Determine the (x, y) coordinate at the center of the cell enclosing the given text.  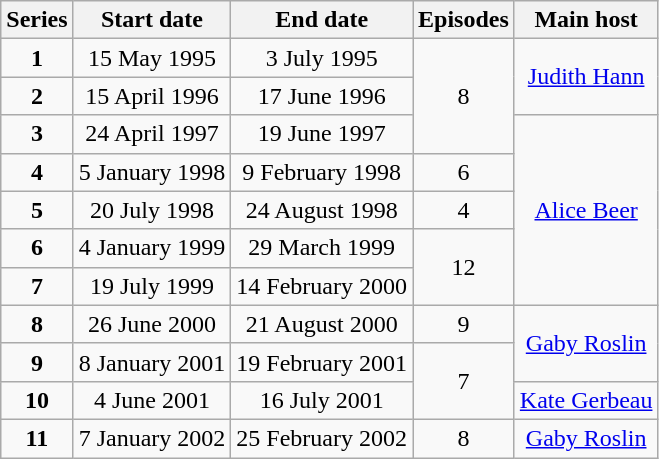
24 April 1997 (152, 134)
7 January 2002 (152, 438)
3 July 1995 (322, 58)
14 February 2000 (322, 286)
5 (37, 210)
15 April 1996 (152, 96)
Episodes (464, 20)
26 June 2000 (152, 324)
19 June 1997 (322, 134)
24 August 1998 (322, 210)
25 February 2002 (322, 438)
Alice Beer (586, 210)
3 (37, 134)
4 June 2001 (152, 400)
Main host (586, 20)
10 (37, 400)
19 July 1999 (152, 286)
End date (322, 20)
9 February 1998 (322, 172)
11 (37, 438)
19 February 2001 (322, 362)
Start date (152, 20)
Judith Hann (586, 77)
15 May 1995 (152, 58)
1 (37, 58)
5 January 1998 (152, 172)
2 (37, 96)
29 March 1999 (322, 248)
4 January 1999 (152, 248)
Kate Gerbeau (586, 400)
17 June 1996 (322, 96)
21 August 2000 (322, 324)
12 (464, 267)
Series (37, 20)
20 July 1998 (152, 210)
16 July 2001 (322, 400)
8 January 2001 (152, 362)
